Pinpoint the cell where the given text exists, returning its [X, Y] midpoint coordinate. 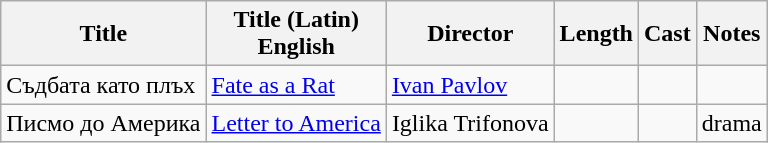
Notes [732, 34]
Cast [668, 34]
Iglika Trifonova [470, 123]
Съдбата като плъх [104, 85]
Fate as a Rat [296, 85]
Director [470, 34]
Title [104, 34]
Length [596, 34]
drama [732, 123]
Писмо до Америка [104, 123]
Title (Latin)English [296, 34]
Letter to America [296, 123]
Ivan Pavlov [470, 85]
